Locate the cell with the specified text and output its (X, Y) center coordinate. 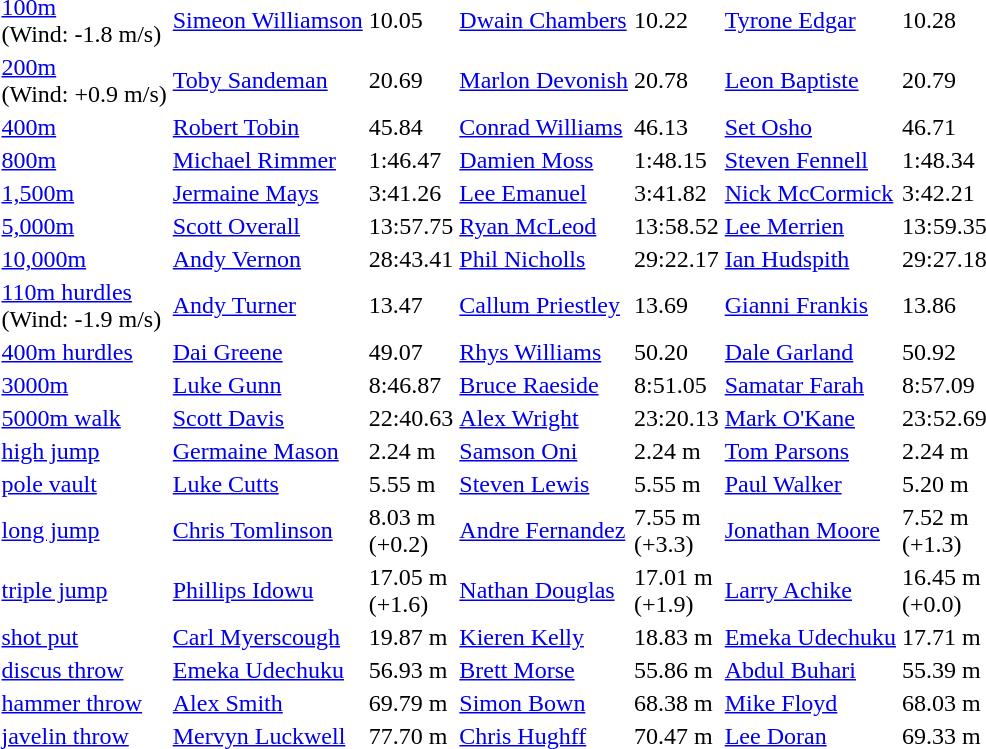
400m hurdles (84, 352)
Jonathan Moore (810, 530)
17.01 m(+1.9) (677, 590)
110m hurdles(Wind: -1.9 m/s) (84, 306)
hammer throw (84, 703)
69.79 m (411, 703)
Andy Turner (268, 306)
pole vault (84, 484)
long jump (84, 530)
Larry Achike (810, 590)
Phil Nicholls (544, 259)
Andre Fernandez (544, 530)
400m (84, 127)
1:46.47 (411, 160)
17.05 m(+1.6) (411, 590)
Jermaine Mays (268, 193)
Dai Greene (268, 352)
23:20.13 (677, 418)
Rhys Williams (544, 352)
Abdul Buhari (810, 670)
Mark O'Kane (810, 418)
3:41.26 (411, 193)
Scott Overall (268, 226)
Luke Cutts (268, 484)
Callum Priestley (544, 306)
13:58.52 (677, 226)
20.78 (677, 80)
29:22.17 (677, 259)
Damien Moss (544, 160)
10,000m (84, 259)
56.93 m (411, 670)
1:48.15 (677, 160)
Carl Myerscough (268, 637)
8.03 m(+0.2) (411, 530)
5,000m (84, 226)
Germaine Mason (268, 451)
Tom Parsons (810, 451)
13.69 (677, 306)
Phillips Idowu (268, 590)
Gianni Frankis (810, 306)
Chris Tomlinson (268, 530)
Michael Rimmer (268, 160)
Steven Lewis (544, 484)
8:46.87 (411, 385)
18.83 m (677, 637)
Leon Baptiste (810, 80)
Luke Gunn (268, 385)
Scott Davis (268, 418)
28:43.41 (411, 259)
22:40.63 (411, 418)
7.55 m (+3.3) (677, 530)
shot put (84, 637)
5000m walk (84, 418)
Bruce Raeside (544, 385)
Mike Floyd (810, 703)
Samatar Farah (810, 385)
Brett Morse (544, 670)
800m (84, 160)
Ian Hudspith (810, 259)
68.38 m (677, 703)
8:51.05 (677, 385)
Lee Emanuel (544, 193)
19.87 m (411, 637)
Robert Tobin (268, 127)
Conrad Williams (544, 127)
45.84 (411, 127)
Paul Walker (810, 484)
46.13 (677, 127)
3000m (84, 385)
13.47 (411, 306)
Alex Wright (544, 418)
Steven Fennell (810, 160)
50.20 (677, 352)
discus throw (84, 670)
Marlon Devonish (544, 80)
triple jump (84, 590)
20.69 (411, 80)
13:57.75 (411, 226)
Samson Oni (544, 451)
200m(Wind: +0.9 m/s) (84, 80)
Kieren Kelly (544, 637)
Simon Bown (544, 703)
1,500m (84, 193)
49.07 (411, 352)
Ryan McLeod (544, 226)
55.86 m (677, 670)
Nick McCormick (810, 193)
high jump (84, 451)
Dale Garland (810, 352)
Toby Sandeman (268, 80)
Nathan Douglas (544, 590)
Lee Merrien (810, 226)
Alex Smith (268, 703)
Andy Vernon (268, 259)
Set Osho (810, 127)
3:41.82 (677, 193)
